Determine the (X, Y) coordinate at the center of the cell enclosing the given text.  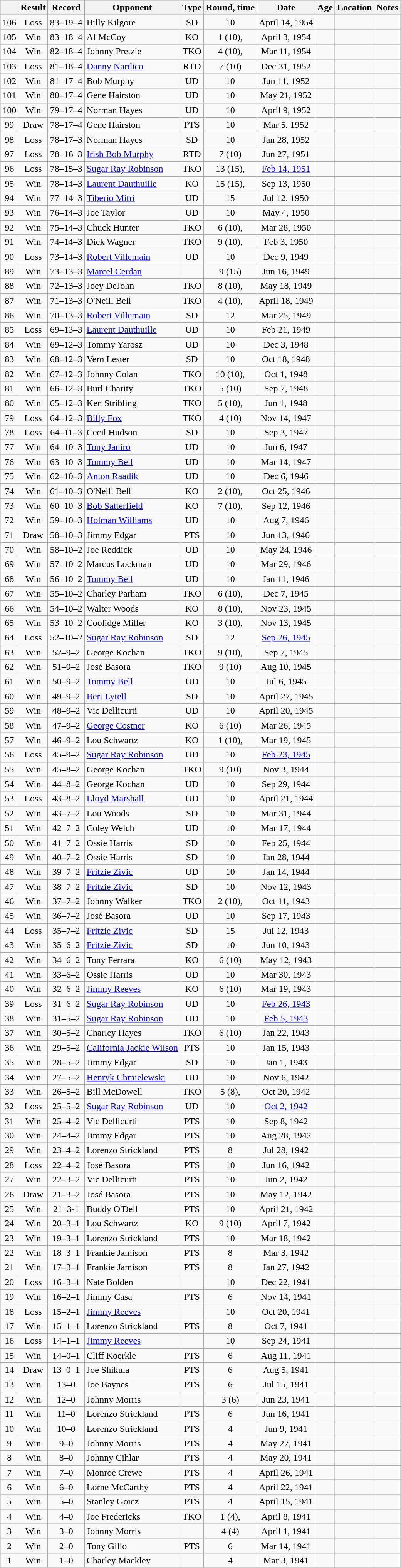
Mar 3, 1941 (286, 1560)
Joe Taylor (132, 213)
31–6–2 (66, 1004)
83–19–4 (66, 22)
Feb 26, 1943 (286, 1004)
10–0 (66, 1429)
25 (9, 1209)
Stanley Goicz (132, 1502)
18–3–1 (66, 1253)
Mar 14, 1941 (286, 1546)
Jul 15, 1941 (286, 1385)
3 (10), (230, 623)
61–10–3 (66, 491)
May 12, 1942 (286, 1194)
Dec 3, 1948 (286, 344)
44–8–2 (66, 784)
Mar 19, 1945 (286, 740)
Jun 13, 1946 (286, 535)
80–17–4 (66, 95)
98 (9, 139)
36 (9, 1048)
19–3–1 (66, 1238)
47 (9, 886)
85 (9, 330)
83 (9, 359)
78 (9, 433)
55–10–2 (66, 593)
76 (9, 462)
24 (9, 1224)
Tony Gillo (132, 1546)
79 (9, 418)
Location (354, 8)
75 (9, 476)
Lorne McCarthy (132, 1487)
Marcel Cerdan (132, 271)
41–7–2 (66, 843)
May 27, 1941 (286, 1443)
Mar 17, 1944 (286, 828)
Jun 2, 1942 (286, 1180)
Feb 21, 1949 (286, 330)
3 (9, 1531)
61 (9, 682)
Chuck Hunter (132, 227)
Jul 12, 1950 (286, 198)
Mar 29, 1946 (286, 564)
18 (9, 1311)
17 (9, 1326)
Nov 6, 1942 (286, 1077)
62 (9, 667)
7–0 (66, 1473)
Aug 10, 1945 (286, 667)
105 (9, 37)
78–16–3 (66, 154)
32 (9, 1106)
53 (9, 799)
11–0 (66, 1414)
51 (9, 828)
75–14–3 (66, 227)
April 22, 1941 (286, 1487)
71–13–3 (66, 301)
Date (286, 8)
Jimmy Casa (132, 1297)
Jun 16, 1949 (286, 271)
Dec 22, 1941 (286, 1282)
Tony Janiro (132, 447)
38–7–2 (66, 886)
31 (9, 1121)
44 (9, 931)
Irish Bob Murphy (132, 154)
Feb 5, 1943 (286, 1018)
Sep 13, 1950 (286, 184)
53–10–2 (66, 623)
Nov 14, 1947 (286, 418)
54–10–2 (66, 608)
9 (9, 1443)
Round, time (230, 8)
Jan 28, 1952 (286, 139)
Mar 3, 1942 (286, 1253)
86 (9, 315)
36–7–2 (66, 916)
Buddy O'Dell (132, 1209)
Jul 12, 1943 (286, 931)
Oct 20, 1941 (286, 1311)
50 (9, 843)
Joe Baynes (132, 1385)
26–5–2 (66, 1092)
Holman Williams (132, 520)
Mar 11, 1954 (286, 52)
May 12, 1943 (286, 960)
81–18–4 (66, 66)
May 21, 1952 (286, 95)
78–15–3 (66, 169)
57 (9, 740)
82 (9, 374)
43–8–2 (66, 799)
Jun 27, 1951 (286, 154)
Sep 17, 1943 (286, 916)
Charley Mackley (132, 1560)
22 (9, 1253)
35 (9, 1062)
Jan 28, 1944 (286, 857)
38 (9, 1018)
25–5–2 (66, 1106)
Tommy Yarosz (132, 344)
Nov 13, 1945 (286, 623)
2–0 (66, 1546)
55 (9, 769)
Sep 26, 1945 (286, 637)
28–5–2 (66, 1062)
Sep 8, 1942 (286, 1121)
45 (9, 916)
7 (9, 1473)
Jan 22, 1943 (286, 1033)
14–1–1 (66, 1341)
97 (9, 154)
65–12–3 (66, 403)
Jun 1, 1948 (286, 403)
73 (9, 506)
Sep 7, 1948 (286, 388)
48–9–2 (66, 711)
43–7–2 (66, 813)
15 (15), (230, 184)
39 (9, 1004)
April 7, 1942 (286, 1224)
Sep 29, 1944 (286, 784)
Johnny Colan (132, 374)
Henryk Chmielewski (132, 1077)
64–12–3 (66, 418)
64–11–3 (66, 433)
76–14–3 (66, 213)
April 1, 1941 (286, 1531)
58–10–2 (66, 550)
21–3-1 (66, 1209)
Jul 6, 1945 (286, 682)
Monroe Crewe (132, 1473)
58–10–3 (66, 535)
Danny Nardico (132, 66)
Feb 14, 1951 (286, 169)
May 18, 1949 (286, 286)
Oct 7, 1941 (286, 1326)
Coley Welch (132, 828)
Mar 30, 1943 (286, 975)
Jan 27, 1942 (286, 1267)
Billy Kilgore (132, 22)
82–18–4 (66, 52)
77–14–3 (66, 198)
Notes (387, 8)
13 (15), (230, 169)
Nate Bolden (132, 1282)
Mar 18, 1942 (286, 1238)
34 (9, 1077)
31–5–2 (66, 1018)
42–7–2 (66, 828)
Lou Woods (132, 813)
46 (9, 901)
11 (9, 1414)
30 (9, 1136)
Mar 14, 1947 (286, 462)
Record (66, 8)
16–3–1 (66, 1282)
April 26, 1941 (286, 1473)
Nov 12, 1943 (286, 886)
April 9, 1952 (286, 110)
63 (9, 652)
Jan 14, 1944 (286, 872)
Type (192, 8)
May 24, 1946 (286, 550)
25–4–2 (66, 1121)
4–0 (66, 1516)
Aug 5, 1941 (286, 1370)
Anton Raadik (132, 476)
94 (9, 198)
Vern Lester (132, 359)
78–17–4 (66, 125)
73–14–3 (66, 257)
26 (9, 1194)
Sep 7, 1945 (286, 652)
78–14–3 (66, 184)
70 (9, 550)
April 14, 1954 (286, 22)
69–13–3 (66, 330)
Billy Fox (132, 418)
71 (9, 535)
4 (4) (230, 1531)
43 (9, 945)
Jun 16, 1942 (286, 1165)
Opponent (132, 8)
8–0 (66, 1458)
28 (9, 1165)
Jan 11, 1946 (286, 579)
April 27, 1945 (286, 696)
47–9–2 (66, 725)
56 (9, 755)
66 (9, 608)
1 (9, 1560)
Oct 1, 1948 (286, 374)
Joe Fredericks (132, 1516)
4 (10) (230, 418)
79–17–4 (66, 110)
Marcus Lockman (132, 564)
70–13–3 (66, 315)
Ken Stribling (132, 403)
19 (9, 1297)
Tony Ferrara (132, 960)
88 (9, 286)
Dec 6, 1946 (286, 476)
7 (10), (230, 506)
27–5–2 (66, 1077)
99 (9, 125)
72–13–3 (66, 286)
68 (9, 579)
Mar 25, 1949 (286, 315)
73–13–3 (66, 271)
20 (9, 1282)
3–0 (66, 1531)
Mar 5, 1952 (286, 125)
13–0 (66, 1385)
62–10–3 (66, 476)
40 (9, 989)
69 (9, 564)
58 (9, 725)
52–10–2 (66, 637)
Bert Lytell (132, 696)
67 (9, 593)
33 (9, 1092)
15–1–1 (66, 1326)
68–12–3 (66, 359)
Jun 10, 1943 (286, 945)
Jun 11, 1952 (286, 81)
Jun 23, 1941 (286, 1399)
69–12–3 (66, 344)
1–0 (66, 1560)
104 (9, 52)
33–6–2 (66, 975)
Age (325, 8)
May 20, 1941 (286, 1458)
Jun 9, 1941 (286, 1429)
Mar 26, 1945 (286, 725)
16 (9, 1341)
21 (9, 1267)
92 (9, 227)
Oct 2, 1942 (286, 1106)
April 21, 1944 (286, 799)
Mar 19, 1943 (286, 989)
74 (9, 491)
6–0 (66, 1487)
Jun 16, 1941 (286, 1414)
24–4–2 (66, 1136)
Bob Murphy (132, 81)
77 (9, 447)
Al McCoy (132, 37)
Aug 7, 1946 (286, 520)
Bill McDowell (132, 1092)
27 (9, 1180)
5 (10) (230, 388)
Charley Parham (132, 593)
Jan 15, 1943 (286, 1048)
Oct 20, 1942 (286, 1092)
9–0 (66, 1443)
37–7–2 (66, 901)
Dec 7, 1945 (286, 593)
100 (9, 110)
15–2–1 (66, 1311)
2 (9, 1546)
34–6–2 (66, 960)
Walter Woods (132, 608)
George Costner (132, 725)
72 (9, 520)
17–3–1 (66, 1267)
49–9–2 (66, 696)
81 (9, 388)
41 (9, 975)
106 (9, 22)
Mar 28, 1950 (286, 227)
Tiberio Mitri (132, 198)
Jul 28, 1942 (286, 1150)
14 (9, 1370)
Sep 24, 1941 (286, 1341)
Nov 3, 1944 (286, 769)
April 15, 1941 (286, 1502)
23–4–2 (66, 1150)
Dick Wagner (132, 242)
30–5–2 (66, 1033)
Feb 23, 1945 (286, 755)
Lloyd Marshall (132, 799)
Johnny Cihlar (132, 1458)
51–9–2 (66, 667)
Oct 18, 1948 (286, 359)
Joe Reddick (132, 550)
April 20, 1945 (286, 711)
Oct 11, 1943 (286, 901)
Nov 23, 1945 (286, 608)
37 (9, 1033)
Feb 3, 1950 (286, 242)
67–12–3 (66, 374)
49 (9, 857)
89 (9, 271)
84 (9, 344)
Cecil Hudson (132, 433)
California Jackie Wilson (132, 1048)
78–17–3 (66, 139)
56–10–2 (66, 579)
10 (10), (230, 374)
35–6–2 (66, 945)
Dec 9, 1949 (286, 257)
22–3–2 (66, 1180)
5–0 (66, 1502)
102 (9, 81)
13 (9, 1385)
Johnny Walker (132, 901)
9 (15) (230, 271)
Nov 14, 1941 (286, 1297)
Aug 28, 1942 (286, 1136)
Joe Shikula (132, 1370)
13–0–1 (66, 1370)
Dec 31, 1952 (286, 66)
95 (9, 184)
52 (9, 813)
40–7–2 (66, 857)
87 (9, 301)
93 (9, 213)
60 (9, 696)
91 (9, 242)
16–2–1 (66, 1297)
80 (9, 403)
20–3–1 (66, 1224)
42 (9, 960)
5 (10), (230, 403)
1 (4), (230, 1516)
65 (9, 623)
April 8, 1941 (286, 1516)
22–4–2 (66, 1165)
35–7–2 (66, 931)
74–14–3 (66, 242)
64 (9, 637)
Aug 11, 1941 (286, 1355)
29 (9, 1150)
3 (6) (230, 1399)
46–9–2 (66, 740)
Sep 12, 1946 (286, 506)
5 (8), (230, 1092)
Bob Satterfield (132, 506)
Sep 3, 1947 (286, 433)
23 (9, 1238)
59–10–3 (66, 520)
April 21, 1942 (286, 1209)
60–10–3 (66, 506)
45–9–2 (66, 755)
Joey DeJohn (132, 286)
90 (9, 257)
50–9–2 (66, 682)
April 18, 1949 (286, 301)
63–10–3 (66, 462)
21–3–2 (66, 1194)
12–0 (66, 1399)
Jun 6, 1947 (286, 447)
32–6–2 (66, 989)
5 (9, 1502)
57–10–2 (66, 564)
101 (9, 95)
96 (9, 169)
64–10–3 (66, 447)
April 3, 1954 (286, 37)
39–7–2 (66, 872)
52–9–2 (66, 652)
Result (33, 8)
83–18–4 (66, 37)
Charley Hayes (132, 1033)
May 4, 1950 (286, 213)
Mar 31, 1944 (286, 813)
66–12–3 (66, 388)
Johnny Pretzie (132, 52)
Feb 25, 1944 (286, 843)
Cliff Koerkle (132, 1355)
45–8–2 (66, 769)
59 (9, 711)
Burl Charity (132, 388)
Coolidge Miller (132, 623)
54 (9, 784)
81–17–4 (66, 81)
48 (9, 872)
Jan 1, 1943 (286, 1062)
103 (9, 66)
14–0–1 (66, 1355)
Oct 25, 1946 (286, 491)
29–5–2 (66, 1048)
